Output the (x, y) coordinate of the center of the cell containing the given text.  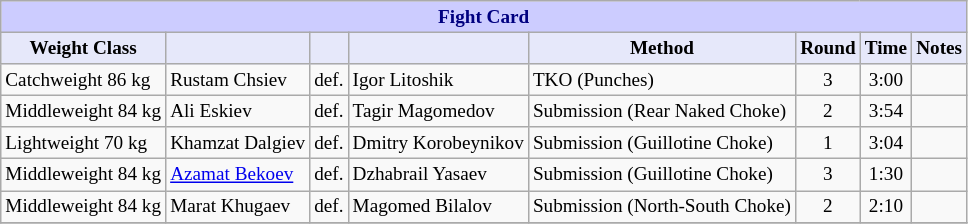
Ali Eskiev (238, 111)
Submission (Rear Naked Choke) (662, 111)
Dmitry Korobeynikov (438, 143)
Fight Card (484, 17)
Catchweight 86 kg (84, 80)
Khamzat Dalgiev (238, 143)
Notes (940, 48)
1 (828, 143)
Marat Khugaev (238, 206)
TKO (Punches) (662, 80)
Method (662, 48)
Weight Class (84, 48)
Igor Litoshik (438, 80)
3:00 (886, 80)
Round (828, 48)
Time (886, 48)
Azamat Bekoev (238, 175)
Submission (North-South Choke) (662, 206)
Lightweight 70 kg (84, 143)
Tagir Magomedov (438, 111)
Dzhabrail Yasaev (438, 175)
Rustam Chsiev (238, 80)
1:30 (886, 175)
Magomed Bilalov (438, 206)
2:10 (886, 206)
3:04 (886, 143)
3:54 (886, 111)
